From the cell containing the given text, extract its center point as [X, Y] coordinate. 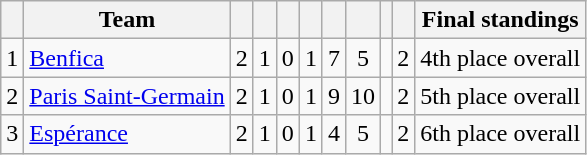
6th place overall [500, 134]
5th place overall [500, 96]
Espérance [127, 134]
10 [362, 96]
Team [127, 20]
4 [334, 134]
Paris Saint-Germain [127, 96]
Final standings [500, 20]
7 [334, 58]
Benfica [127, 58]
4th place overall [500, 58]
3 [12, 134]
9 [334, 96]
